Pinpoint the cell where the given text exists, returning its [X, Y] midpoint coordinate. 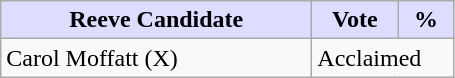
Reeve Candidate [156, 20]
Acclaimed [383, 58]
Carol Moffatt (X) [156, 58]
% [426, 20]
Vote [355, 20]
